For the text-containing cell, return its midpoint in (X, Y) coordinate format. 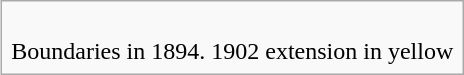
Boundaries in 1894. 1902 extension in yellow (232, 38)
